Output the [X, Y] coordinate of the center of the cell containing the given text.  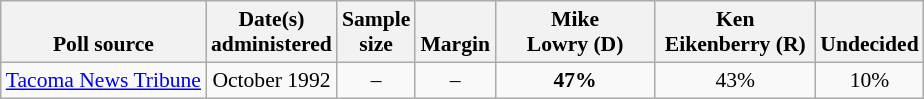
Samplesize [376, 32]
Margin [455, 32]
October 1992 [272, 80]
MikeLowry (D) [575, 32]
Undecided [869, 32]
Tacoma News Tribune [104, 80]
10% [869, 80]
KenEikenberry (R) [735, 32]
Date(s)administered [272, 32]
43% [735, 80]
47% [575, 80]
Poll source [104, 32]
